Provide the (X, Y) coordinate of the cell's center where the given text is located.  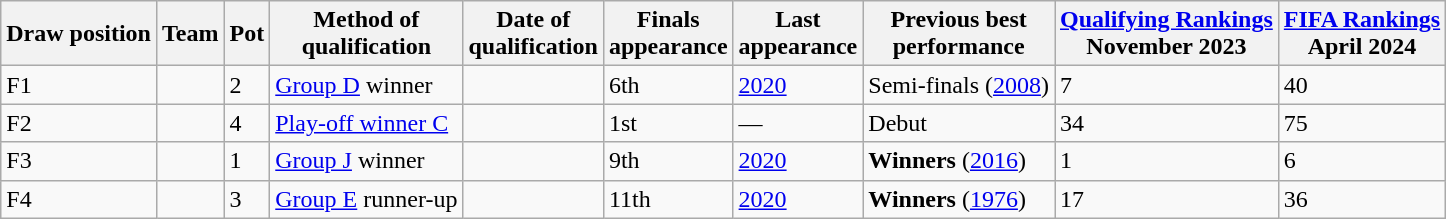
Winners (1976) (959, 199)
F2 (79, 123)
6th (668, 85)
Team (190, 34)
Lastappearance (798, 34)
Finalsappearance (668, 34)
Qualifying RankingsNovember 2023 (1166, 34)
Pot (247, 34)
17 (1166, 199)
Winners (2016) (959, 161)
Group D winner (366, 85)
1st (668, 123)
9th (668, 161)
4 (247, 123)
3 (247, 199)
34 (1166, 123)
11th (668, 199)
36 (1362, 199)
Group E runner-up (366, 199)
Semi-finals (2008) (959, 85)
FIFA RankingsApril 2024 (1362, 34)
75 (1362, 123)
F1 (79, 85)
40 (1362, 85)
Previous bestperformance (959, 34)
Play-off winner C (366, 123)
Group J winner (366, 161)
6 (1362, 161)
F3 (79, 161)
7 (1166, 85)
— (798, 123)
Method ofqualification (366, 34)
Date ofqualification (533, 34)
F4 (79, 199)
Debut (959, 123)
2 (247, 85)
Draw position (79, 34)
